Locate the cell with the specified text and output its (X, Y) center coordinate. 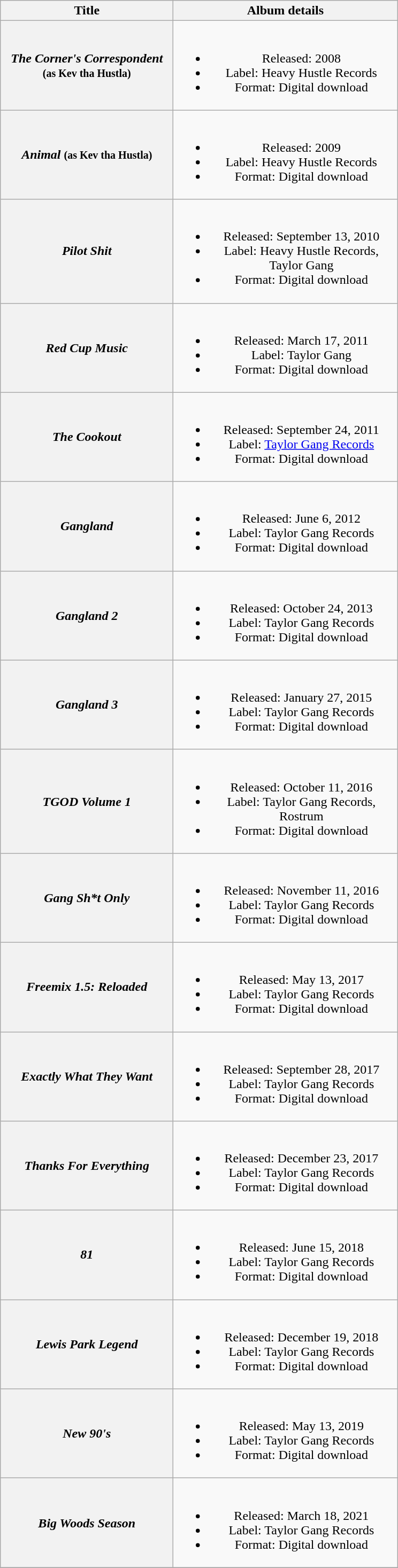
Red Cup Music (87, 347)
Album details (286, 11)
Title (87, 11)
Gangland 2 (87, 616)
Released: December 23, 2017Label: Taylor Gang RecordsFormat: Digital download (286, 1166)
TGOD Volume 1 (87, 801)
Gangland 3 (87, 704)
Exactly What They Want (87, 1076)
Released: March 17, 2011Label: Taylor GangFormat: Digital download (286, 347)
Released: May 13, 2019Label: Taylor Gang RecordsFormat: Digital download (286, 1433)
Released: 2008Label: Heavy Hustle RecordsFormat: Digital download (286, 65)
The Cookout (87, 437)
Released: May 13, 2017Label: Taylor Gang RecordsFormat: Digital download (286, 987)
Released: June 15, 2018Label: Taylor Gang RecordsFormat: Digital download (286, 1255)
Released: October 24, 2013Label: Taylor Gang RecordsFormat: Digital download (286, 616)
Animal (as Kev tha Hustla) (87, 155)
Released: June 6, 2012Label: Taylor Gang RecordsFormat: Digital download (286, 526)
Freemix 1.5: Reloaded (87, 987)
Released: September 28, 2017Label: Taylor Gang RecordsFormat: Digital download (286, 1076)
Pilot Shit (87, 251)
New 90's (87, 1433)
81 (87, 1255)
Released: September 13, 2010Label: Heavy Hustle Records, Taylor GangFormat: Digital download (286, 251)
Released: March 18, 2021Label: Taylor Gang RecordsFormat: Digital download (286, 1523)
Big Woods Season (87, 1523)
The Corner's Correspondent (as Kev tha Hustla) (87, 65)
Released: December 19, 2018Label: Taylor Gang RecordsFormat: Digital download (286, 1345)
Gangland (87, 526)
Released: 2009Label: Heavy Hustle RecordsFormat: Digital download (286, 155)
Thanks For Everything (87, 1166)
Released: January 27, 2015Label: Taylor Gang RecordsFormat: Digital download (286, 704)
Released: October 11, 2016Label: Taylor Gang Records, RostrumFormat: Digital download (286, 801)
Gang Sh*t Only (87, 898)
Released: September 24, 2011Label: Taylor Gang RecordsFormat: Digital download (286, 437)
Lewis Park Legend (87, 1345)
Released: November 11, 2016Label: Taylor Gang RecordsFormat: Digital download (286, 898)
